Scan for the cell matching the given text and deliver its (x, y) coordinate at center. 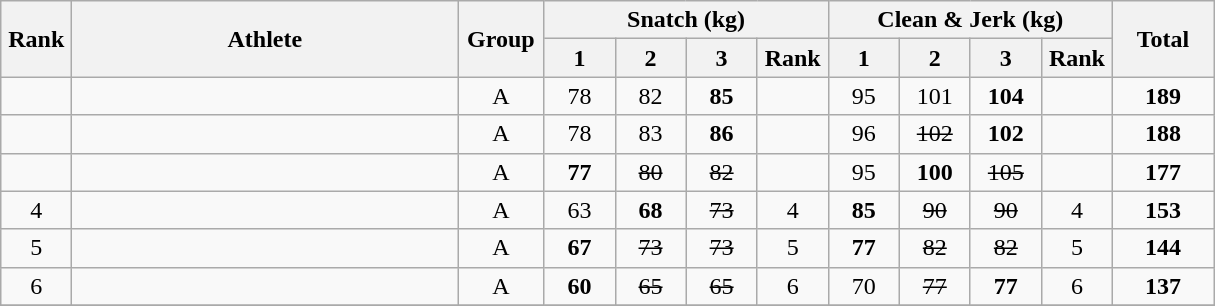
80 (650, 172)
188 (1162, 134)
70 (864, 286)
83 (650, 134)
Snatch (kg) (686, 20)
67 (580, 248)
101 (934, 96)
153 (1162, 210)
177 (1162, 172)
105 (1006, 172)
Group (501, 39)
86 (722, 134)
104 (1006, 96)
63 (580, 210)
96 (864, 134)
Clean & Jerk (kg) (970, 20)
68 (650, 210)
189 (1162, 96)
144 (1162, 248)
Athlete (265, 39)
Total (1162, 39)
137 (1162, 286)
60 (580, 286)
100 (934, 172)
